From the cell containing the given text, extract its center point as (x, y) coordinate. 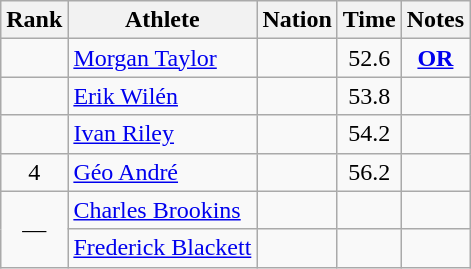
53.8 (369, 96)
Notes (435, 20)
Rank (34, 20)
52.6 (369, 58)
Ivan Riley (162, 134)
Time (369, 20)
56.2 (369, 172)
Erik Wilén (162, 96)
Morgan Taylor (162, 58)
OR (435, 58)
Athlete (162, 20)
4 (34, 172)
— (34, 229)
Charles Brookins (162, 210)
Frederick Blackett (162, 248)
Géo André (162, 172)
Nation (297, 20)
54.2 (369, 134)
